For the text-containing cell, return its midpoint in [x, y] coordinate format. 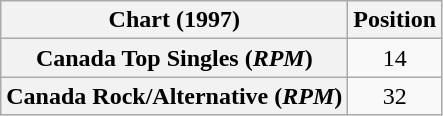
32 [395, 96]
Canada Rock/Alternative (RPM) [174, 96]
Chart (1997) [174, 20]
Position [395, 20]
Canada Top Singles (RPM) [174, 58]
14 [395, 58]
